Pinpoint the cell where the given text exists, returning its [x, y] midpoint coordinate. 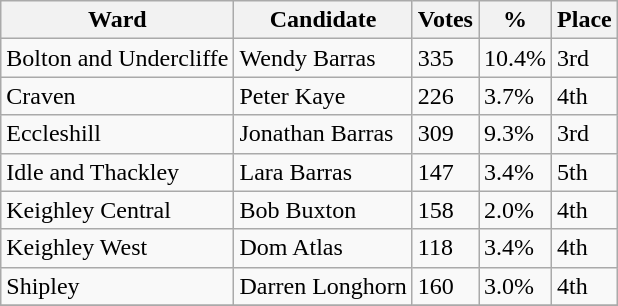
Shipley [118, 286]
Jonathan Barras [323, 134]
9.3% [514, 134]
Wendy Barras [323, 58]
158 [445, 210]
147 [445, 172]
3.0% [514, 286]
335 [445, 58]
Dom Atlas [323, 248]
3.7% [514, 96]
Keighley Central [118, 210]
118 [445, 248]
10.4% [514, 58]
5th [585, 172]
Craven [118, 96]
Ward [118, 20]
Candidate [323, 20]
Votes [445, 20]
Eccleshill [118, 134]
160 [445, 286]
226 [445, 96]
Keighley West [118, 248]
Bolton and Undercliffe [118, 58]
Lara Barras [323, 172]
309 [445, 134]
% [514, 20]
Peter Kaye [323, 96]
Darren Longhorn [323, 286]
Bob Buxton [323, 210]
2.0% [514, 210]
Place [585, 20]
Idle and Thackley [118, 172]
